From the cell containing the given text, extract its center point as (x, y) coordinate. 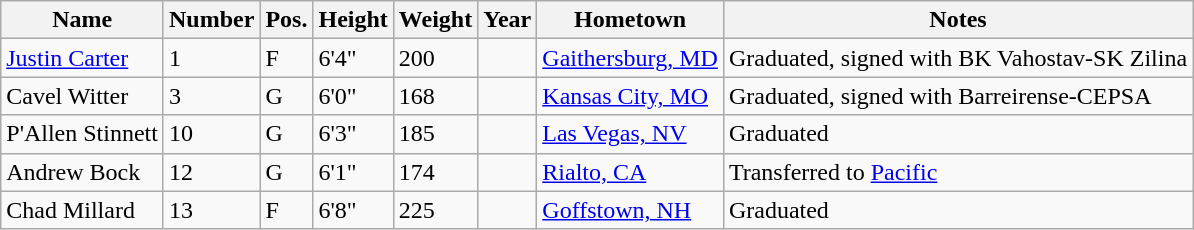
6'1" (353, 172)
Andrew Bock (82, 172)
13 (211, 210)
1 (211, 58)
Weight (435, 20)
Rialto, CA (630, 172)
Gaithersburg, MD (630, 58)
Chad Millard (82, 210)
Number (211, 20)
Height (353, 20)
6'4" (353, 58)
200 (435, 58)
Kansas City, MO (630, 96)
Goffstown, NH (630, 210)
168 (435, 96)
Las Vegas, NV (630, 134)
6'8" (353, 210)
Hometown (630, 20)
Cavel Witter (82, 96)
P'Allen Stinnett (82, 134)
Graduated, signed with Barreirense-CEPSA (958, 96)
Year (508, 20)
3 (211, 96)
Notes (958, 20)
185 (435, 134)
6'0" (353, 96)
174 (435, 172)
10 (211, 134)
Name (82, 20)
225 (435, 210)
Transferred to Pacific (958, 172)
Graduated, signed with BK Vahostav-SK Zilina (958, 58)
6'3" (353, 134)
Pos. (286, 20)
Justin Carter (82, 58)
12 (211, 172)
